Detect which cell encompasses the target text, then output its [X, Y] center coordinate. 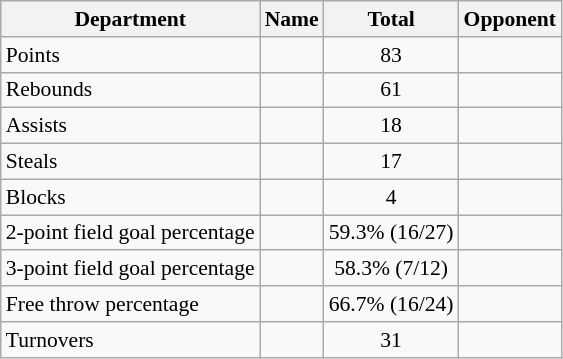
Opponent [510, 19]
17 [392, 162]
Blocks [130, 197]
Points [130, 55]
Free throw percentage [130, 304]
31 [392, 340]
2-point field goal percentage [130, 233]
Turnovers [130, 340]
58.3% (7/12) [392, 269]
61 [392, 90]
83 [392, 55]
Rebounds [130, 90]
18 [392, 126]
Total [392, 19]
66.7% (16/24) [392, 304]
Steals [130, 162]
Department [130, 19]
Assists [130, 126]
59.3% (16/27) [392, 233]
3-point field goal percentage [130, 269]
4 [392, 197]
Name [292, 19]
